Return the (x, y) coordinate for the center point of the cell that contains the specified text.  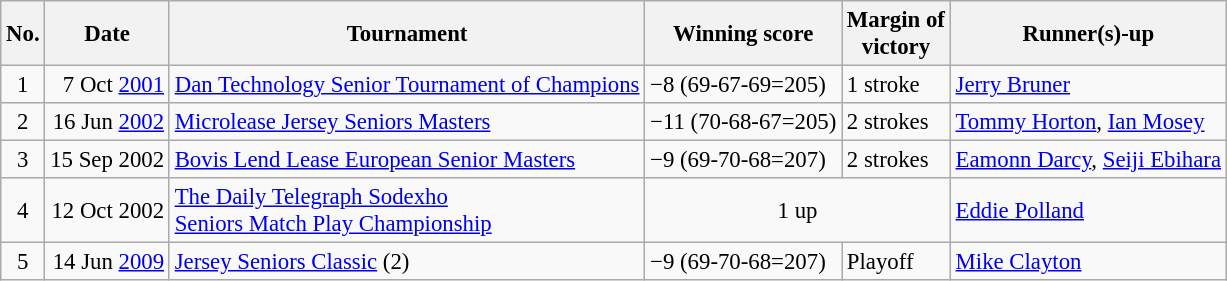
Eddie Polland (1088, 210)
Eamonn Darcy, Seiji Ebihara (1088, 160)
5 (23, 262)
1 up (798, 210)
Tommy Horton, Ian Mosey (1088, 122)
4 (23, 210)
Tournament (406, 34)
Jerry Bruner (1088, 85)
Bovis Lend Lease European Senior Masters (406, 160)
1 (23, 85)
Runner(s)-up (1088, 34)
−11 (70-68-67=205) (744, 122)
Margin ofvictory (896, 34)
2 (23, 122)
14 Jun 2009 (107, 262)
The Daily Telegraph SodexhoSeniors Match Play Championship (406, 210)
−8 (69-67-69=205) (744, 85)
Winning score (744, 34)
Jersey Seniors Classic (2) (406, 262)
Date (107, 34)
Mike Clayton (1088, 262)
16 Jun 2002 (107, 122)
3 (23, 160)
Dan Technology Senior Tournament of Champions (406, 85)
12 Oct 2002 (107, 210)
15 Sep 2002 (107, 160)
7 Oct 2001 (107, 85)
No. (23, 34)
Playoff (896, 262)
1 stroke (896, 85)
Microlease Jersey Seniors Masters (406, 122)
